For the text-containing cell, return its midpoint in (X, Y) coordinate format. 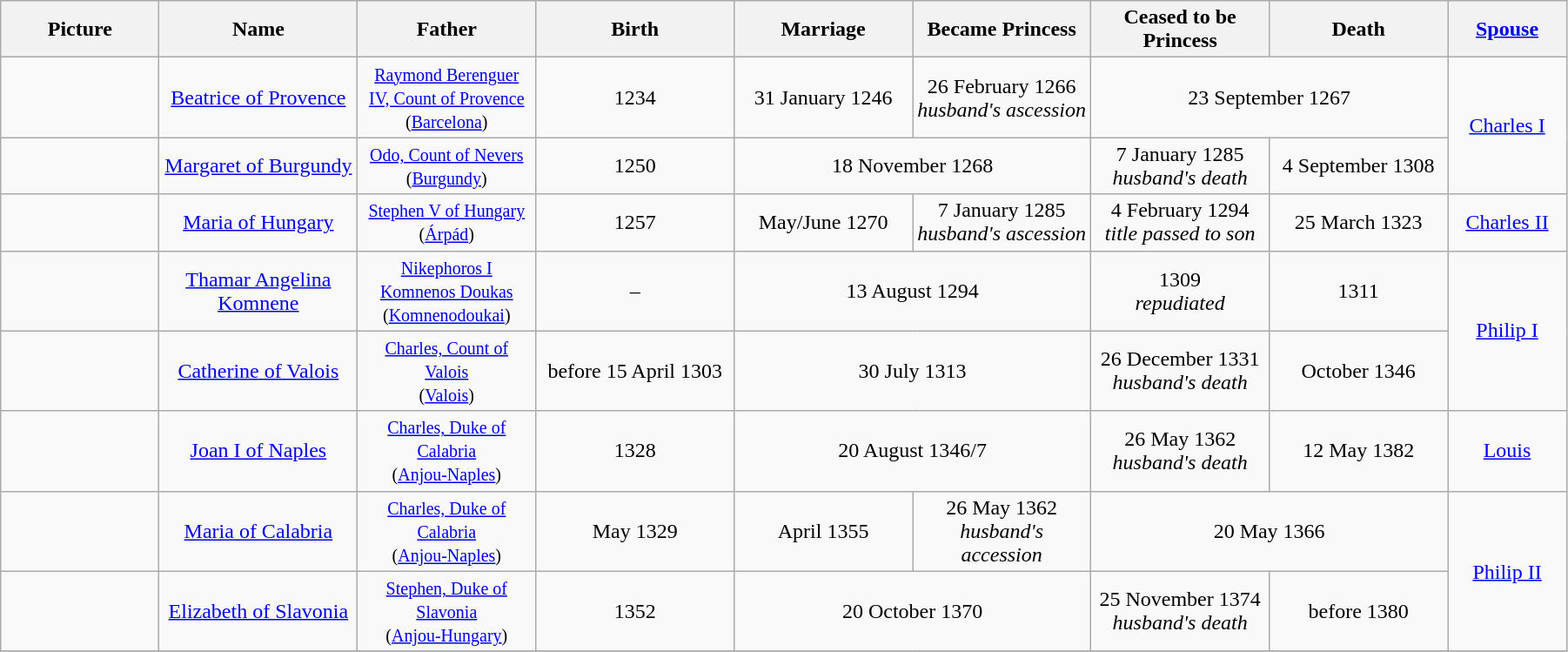
Became Princess (1002, 30)
12 May 1382 (1359, 451)
23 September 1267 (1270, 97)
April 1355 (823, 531)
4 September 1308 (1359, 165)
Birth (635, 30)
7 January 1285husband's death (1180, 165)
Margaret of Burgundy (258, 165)
Name (258, 30)
May 1329 (635, 531)
Charles, Count of Valois(Valois) (447, 371)
Catherine of Valois (258, 371)
4 February 1294title passed to son (1180, 223)
1257 (635, 223)
Louis (1507, 451)
Stephen V of Hungary(Árpád) (447, 223)
Marriage (823, 30)
1311 (1359, 291)
Charles I (1507, 125)
Raymond Berenguer IV, Count of Provence(Barcelona) (447, 97)
Spouse (1507, 30)
1328 (635, 451)
Father (447, 30)
Maria of Calabria (258, 531)
October 1346 (1359, 371)
Joan I of Naples (258, 451)
20 October 1370 (913, 611)
Philip II (1507, 571)
before 15 April 1303 (635, 371)
Stephen, Duke of Slavonia(Anjou-Hungary) (447, 611)
25 March 1323 (1359, 223)
Death (1359, 30)
Ceased to be Princess (1180, 30)
25 November 1374husband's death (1180, 611)
7 January 1285husband's ascession (1002, 223)
before 1380 (1359, 611)
Elizabeth of Slavonia (258, 611)
1309repudiated (1180, 291)
Picture (80, 30)
Beatrice of Provence (258, 97)
31 January 1246 (823, 97)
Thamar Angelina Komnene (258, 291)
– (635, 291)
Charles II (1507, 223)
26 May 1362husband's accession (1002, 531)
20 August 1346/7 (913, 451)
18 November 1268 (913, 165)
26 December 1331husband's death (1180, 371)
1352 (635, 611)
26 February 1266husband's ascession (1002, 97)
20 May 1366 (1270, 531)
13 August 1294 (913, 291)
Nikephoros I Komnenos Doukas(Komnenodoukai) (447, 291)
Odo, Count of Nevers(Burgundy) (447, 165)
1250 (635, 165)
May/June 1270 (823, 223)
30 July 1313 (913, 371)
1234 (635, 97)
Maria of Hungary (258, 223)
26 May 1362husband's death (1180, 451)
Philip I (1507, 331)
